Detect which cell encompasses the target text, then output its [X, Y] center coordinate. 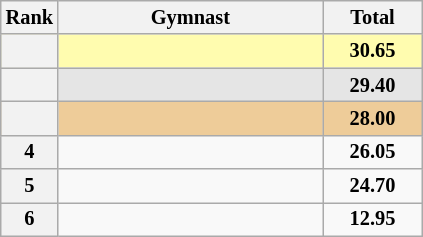
12.95 [373, 219]
6 [30, 219]
26.05 [373, 152]
Gymnast [190, 17]
5 [30, 186]
30.65 [373, 51]
29.40 [373, 85]
28.00 [373, 118]
Total [373, 17]
Rank [30, 17]
4 [30, 152]
24.70 [373, 186]
